Return [X, Y] of the center of cell containing provided text 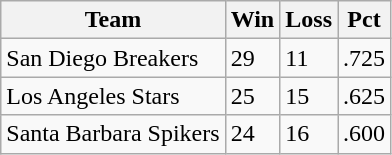
.600 [364, 134]
Santa Barbara Spikers [113, 134]
.625 [364, 96]
24 [252, 134]
25 [252, 96]
San Diego Breakers [113, 58]
29 [252, 58]
.725 [364, 58]
Loss [309, 20]
15 [309, 96]
11 [309, 58]
16 [309, 134]
Win [252, 20]
Team [113, 20]
Los Angeles Stars [113, 96]
Pct [364, 20]
